For the text-containing cell, return its midpoint in [X, Y] coordinate format. 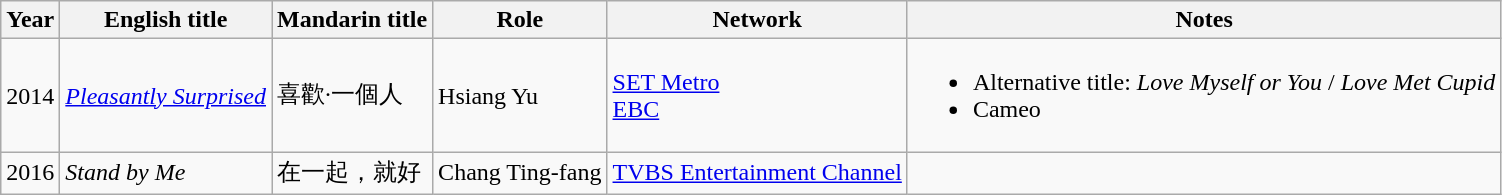
Pleasantly Surprised [166, 96]
Notes [1204, 20]
Year [30, 20]
Stand by Me [166, 174]
SET MetroEBC [757, 96]
Mandarin title [352, 20]
Chang Ting-fang [520, 174]
在一起，就好 [352, 174]
Hsiang Yu [520, 96]
Alternative title: Love Myself or You / Love Met Cupid Cameo [1204, 96]
喜歡·一個人 [352, 96]
Network [757, 20]
2016 [30, 174]
2014 [30, 96]
English title [166, 20]
Role [520, 20]
TVBS Entertainment Channel [757, 174]
